From the cell containing the given text, extract its center point as (x, y) coordinate. 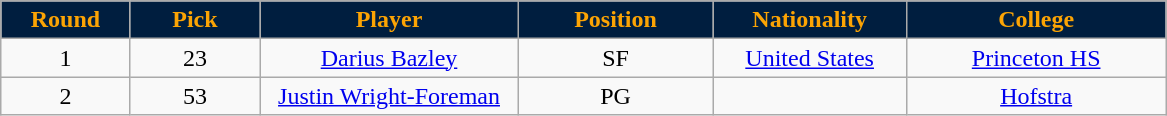
23 (194, 58)
Darius Bazley (390, 58)
Nationality (810, 20)
Round (66, 20)
PG (615, 96)
SF (615, 58)
Princeton HS (1036, 58)
Hofstra (1036, 96)
Justin Wright-Foreman (390, 96)
United States (810, 58)
Position (615, 20)
Pick (194, 20)
1 (66, 58)
53 (194, 96)
2 (66, 96)
Player (390, 20)
College (1036, 20)
